Find where the given text appears and provide that cell's center as (x, y) coordinate. 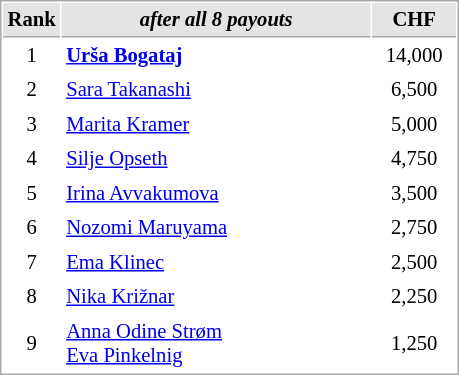
Irina Avvakumova (216, 194)
14,000 (414, 56)
3 (32, 124)
Sara Takanashi (216, 90)
3,500 (414, 194)
Rank (32, 20)
6 (32, 228)
Nika Križnar (216, 296)
4,750 (414, 158)
1,250 (414, 344)
5,000 (414, 124)
2,250 (414, 296)
8 (32, 296)
2,750 (414, 228)
7 (32, 262)
6,500 (414, 90)
5 (32, 194)
after all 8 payouts (216, 20)
Urša Bogataj (216, 56)
2 (32, 90)
1 (32, 56)
Anna Odine Strøm Eva Pinkelnig (216, 344)
2,500 (414, 262)
Marita Kramer (216, 124)
9 (32, 344)
Silje Opseth (216, 158)
CHF (414, 20)
Ema Klinec (216, 262)
Nozomi Maruyama (216, 228)
4 (32, 158)
